For the text-containing cell, return its midpoint in [X, Y] coordinate format. 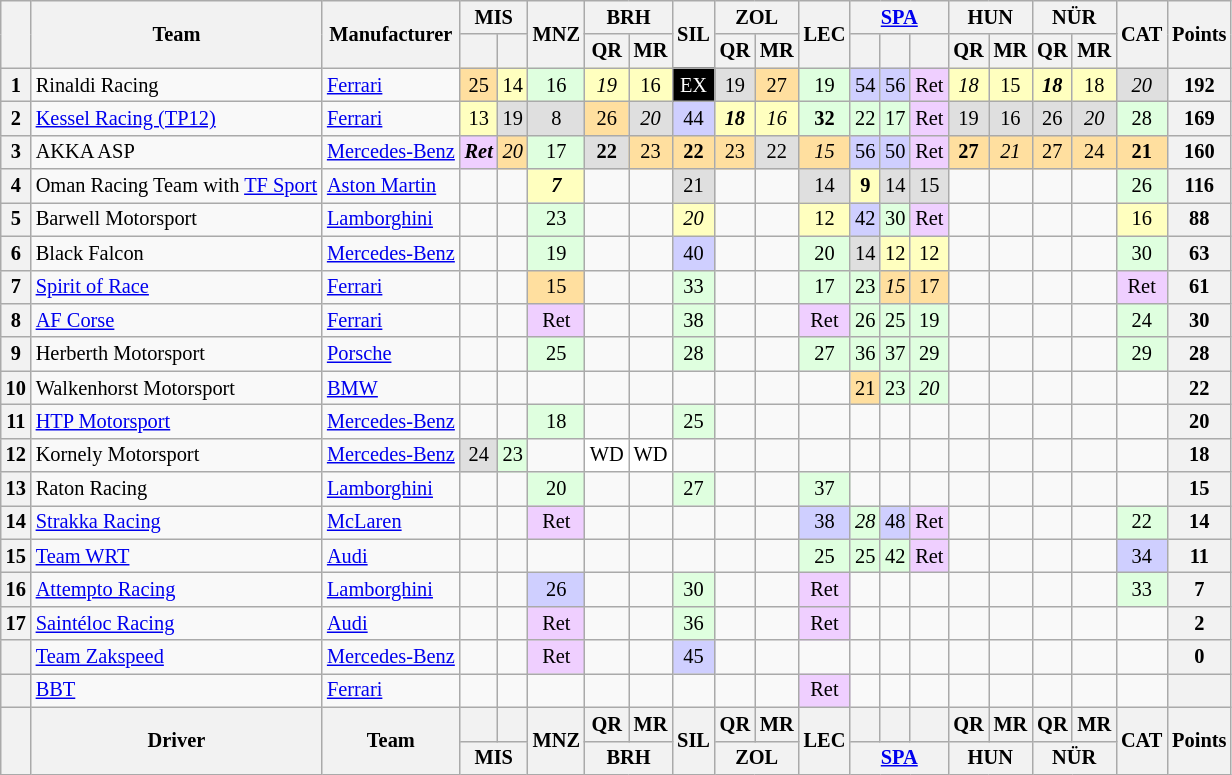
Saintéloc Racing [176, 623]
6 [16, 253]
Herberth Motorsport [176, 354]
Aston Martin [391, 186]
61 [1199, 287]
Rinaldi Racing [176, 85]
McLaren [391, 522]
Barwell Motorsport [176, 219]
Strakka Racing [176, 522]
63 [1199, 253]
HTP Motorsport [176, 421]
50 [895, 152]
Oman Racing Team with TF Sport [176, 186]
54 [865, 85]
116 [1199, 186]
EX [694, 85]
Driver [176, 740]
Attempto Racing [176, 589]
34 [1142, 556]
Kornely Motorsport [176, 455]
192 [1199, 85]
Manufacturer [391, 34]
4 [16, 186]
88 [1199, 219]
Kessel Racing (TP12) [176, 118]
48 [895, 522]
Spirit of Race [176, 287]
BMW [391, 388]
AKKA ASP [176, 152]
5 [16, 219]
0 [1199, 657]
1 [16, 85]
32 [825, 118]
BBT [176, 690]
10 [16, 388]
40 [694, 253]
169 [1199, 118]
Raton Racing [176, 489]
Black Falcon [176, 253]
160 [1199, 152]
Team Zakspeed [176, 657]
AF Corse [176, 320]
45 [694, 657]
Team WRT [176, 556]
44 [694, 118]
Walkenhorst Motorsport [176, 388]
3 [16, 152]
Porsche [391, 354]
